Identify which cell holds the provided text, then report its [X, Y] central coordinate. 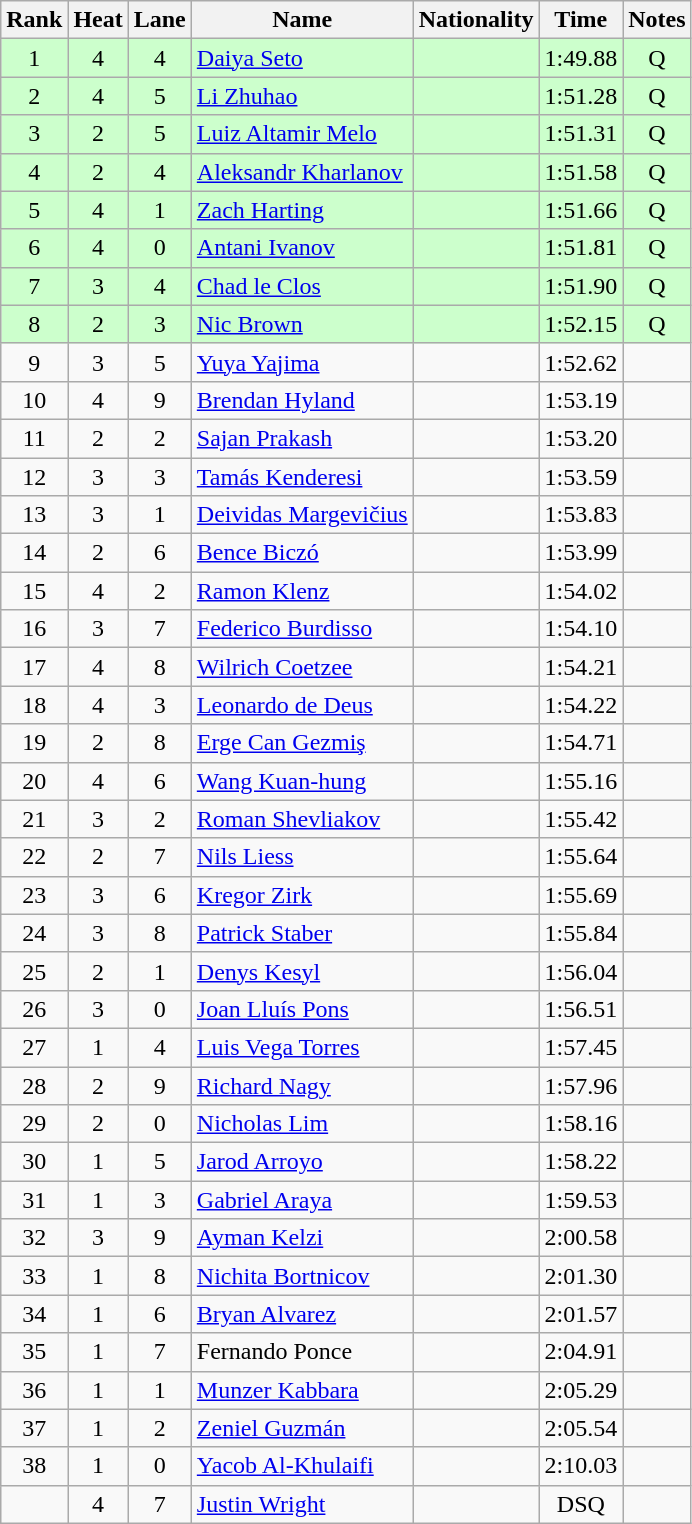
26 [34, 1009]
18 [34, 705]
38 [34, 1466]
27 [34, 1047]
Sajan Prakash [302, 438]
Ayman Kelzi [302, 1238]
2:05.29 [581, 1390]
Ramon Klenz [302, 591]
DSQ [581, 1504]
Heat [98, 20]
Wang Kuan-hung [302, 781]
Wilrich Coetzee [302, 667]
Yacob Al-Khulaifi [302, 1466]
Nicholas Lim [302, 1124]
Roman Shevliakov [302, 819]
21 [34, 819]
Antani Ivanov [302, 248]
20 [34, 781]
Deividas Margevičius [302, 515]
2:04.91 [581, 1352]
1:58.22 [581, 1162]
2:05.54 [581, 1428]
Jarod Arroyo [302, 1162]
Aleksandr Kharlanov [302, 172]
1:56.04 [581, 971]
1:54.10 [581, 629]
1:49.88 [581, 58]
1:55.42 [581, 819]
1:54.71 [581, 743]
1:54.02 [581, 591]
Nils Liess [302, 857]
1:51.31 [581, 134]
1:55.69 [581, 895]
24 [34, 933]
Name [302, 20]
Time [581, 20]
Bryan Alvarez [302, 1314]
Nichita Bortnicov [302, 1276]
1:54.22 [581, 705]
Federico Burdisso [302, 629]
13 [34, 515]
1:52.15 [581, 324]
1:57.45 [581, 1047]
34 [34, 1314]
29 [34, 1124]
Gabriel Araya [302, 1200]
Justin Wright [302, 1504]
33 [34, 1276]
Denys Kesyl [302, 971]
2:01.57 [581, 1314]
1:51.90 [581, 286]
2:10.03 [581, 1466]
1:53.83 [581, 515]
17 [34, 667]
16 [34, 629]
Joan Lluís Pons [302, 1009]
1:55.16 [581, 781]
Notes [657, 20]
22 [34, 857]
1:53.20 [581, 438]
1:51.81 [581, 248]
Daiya Seto [302, 58]
36 [34, 1390]
1:56.51 [581, 1009]
15 [34, 591]
Munzer Kabbara [302, 1390]
Erge Can Gezmiş [302, 743]
32 [34, 1238]
Patrick Staber [302, 933]
Fernando Ponce [302, 1352]
1:51.28 [581, 96]
Yuya Yajima [302, 362]
Nic Brown [302, 324]
Luiz Altamir Melo [302, 134]
19 [34, 743]
31 [34, 1200]
Chad le Clos [302, 286]
1:51.58 [581, 172]
Li Zhuhao [302, 96]
1:52.62 [581, 362]
1:53.59 [581, 477]
37 [34, 1428]
1:55.64 [581, 857]
1:57.96 [581, 1085]
25 [34, 971]
30 [34, 1162]
Lane [160, 20]
Nationality [476, 20]
Tamás Kenderesi [302, 477]
1:51.66 [581, 210]
2:01.30 [581, 1276]
1:54.21 [581, 667]
28 [34, 1085]
12 [34, 477]
Bence Biczó [302, 553]
1:58.16 [581, 1124]
2:00.58 [581, 1238]
Brendan Hyland [302, 400]
Zeniel Guzmán [302, 1428]
Richard Nagy [302, 1085]
14 [34, 553]
1:53.19 [581, 400]
1:53.99 [581, 553]
Rank [34, 20]
1:59.53 [581, 1200]
Kregor Zirk [302, 895]
Luis Vega Torres [302, 1047]
11 [34, 438]
Zach Harting [302, 210]
23 [34, 895]
Leonardo de Deus [302, 705]
35 [34, 1352]
1:55.84 [581, 933]
10 [34, 400]
